Search for the cell housing the specified text and yield its (x, y) center coordinate. 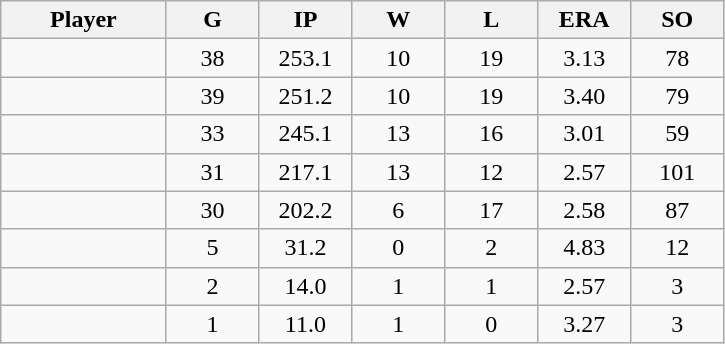
3.13 (584, 58)
17 (492, 210)
14.0 (306, 286)
101 (678, 172)
4.83 (584, 248)
251.2 (306, 96)
202.2 (306, 210)
3.01 (584, 134)
6 (398, 210)
3.40 (584, 96)
87 (678, 210)
Player (84, 20)
2.58 (584, 210)
38 (212, 58)
5 (212, 248)
16 (492, 134)
253.1 (306, 58)
30 (212, 210)
3.27 (584, 324)
G (212, 20)
79 (678, 96)
W (398, 20)
59 (678, 134)
217.1 (306, 172)
L (492, 20)
11.0 (306, 324)
245.1 (306, 134)
39 (212, 96)
33 (212, 134)
IP (306, 20)
ERA (584, 20)
31.2 (306, 248)
78 (678, 58)
31 (212, 172)
SO (678, 20)
